Provide the (X, Y) coordinate of the cell's center where the given text is located.  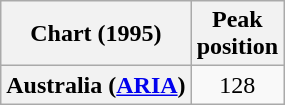
Chart (1995) (96, 34)
Peakposition (237, 34)
Australia (ARIA) (96, 85)
128 (237, 85)
